Identify which cell holds the provided text, then report its (x, y) central coordinate. 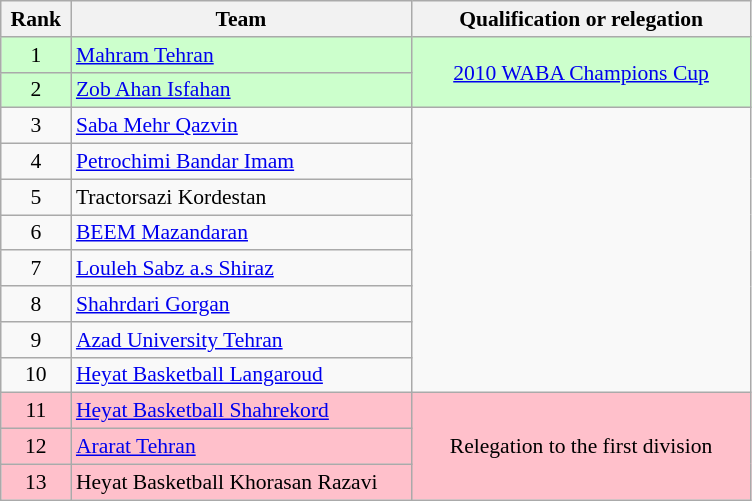
Heyat Basketball Langaroud (241, 375)
4 (36, 162)
Saba Mehr Qazvin (241, 126)
3 (36, 126)
Mahram Tehran (241, 55)
7 (36, 269)
2010 WABA Champions Cup (581, 72)
Petrochimi Bandar Imam (241, 162)
Shahrdari Gorgan (241, 304)
Heyat Basketball Khorasan Razavi (241, 482)
Team (241, 19)
11 (36, 411)
2 (36, 90)
5 (36, 197)
13 (36, 482)
Zob Ahan Isfahan (241, 90)
Relegation to the first division (581, 446)
6 (36, 233)
1 (36, 55)
8 (36, 304)
12 (36, 447)
Tractorsazi Kordestan (241, 197)
Ararat Tehran (241, 447)
9 (36, 340)
10 (36, 375)
Louleh Sabz a.s Shiraz (241, 269)
Rank (36, 19)
Azad University Tehran (241, 340)
BEEM Mazandaran (241, 233)
Heyat Basketball Shahrekord (241, 411)
Qualification or relegation (581, 19)
